Pinpoint the cell where the given text exists, returning its [X, Y] midpoint coordinate. 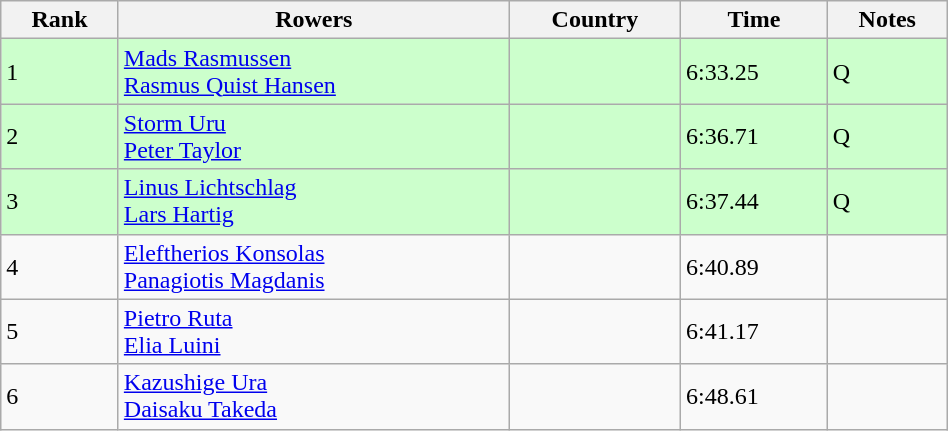
6:40.89 [754, 266]
6:36.71 [754, 136]
1 [60, 72]
4 [60, 266]
3 [60, 202]
Rowers [314, 20]
Pietro RutaElia Luini [314, 332]
Mads RasmussenRasmus Quist Hansen [314, 72]
Country [594, 20]
5 [60, 332]
6:48.61 [754, 396]
Linus LichtschlagLars Hartig [314, 202]
Time [754, 20]
Eleftherios KonsolasPanagiotis Magdanis [314, 266]
6:33.25 [754, 72]
2 [60, 136]
Storm UruPeter Taylor [314, 136]
6 [60, 396]
Rank [60, 20]
6:41.17 [754, 332]
Notes [887, 20]
6:37.44 [754, 202]
Kazushige UraDaisaku Takeda [314, 396]
